Pinpoint the cell where the given text exists, returning its [X, Y] midpoint coordinate. 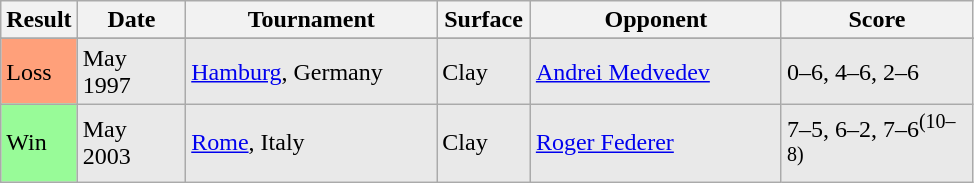
Date [132, 20]
Win [39, 143]
Hamburg, Germany [312, 72]
Roger Federer [656, 143]
Loss [39, 72]
Andrei Medvedev [656, 72]
Result [39, 20]
Surface [484, 20]
May 2003 [132, 143]
7–5, 6–2, 7–6(10–8) [876, 143]
Opponent [656, 20]
May 1997 [132, 72]
Tournament [312, 20]
Score [876, 20]
0–6, 4–6, 2–6 [876, 72]
Rome, Italy [312, 143]
